Pinpoint the cell where the given text exists, returning its [X, Y] midpoint coordinate. 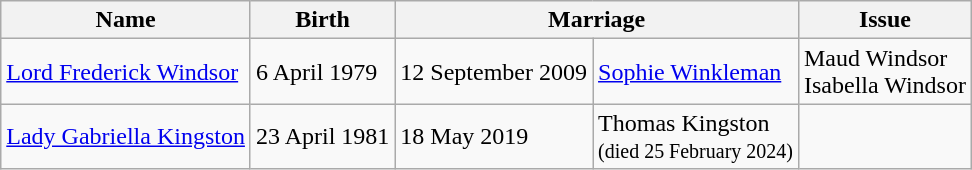
Lord Frederick Windsor [126, 72]
Sophie Winkleman [696, 72]
23 April 1981 [322, 136]
Maud WindsorIsabella Windsor [884, 72]
Thomas Kingston(died 25 February 2024) [696, 136]
Birth [322, 20]
12 September 2009 [494, 72]
6 April 1979 [322, 72]
Marriage [597, 20]
18 May 2019 [494, 136]
Lady Gabriella Kingston [126, 136]
Name [126, 20]
Issue [884, 20]
